Detect which cell encompasses the target text, then output its (X, Y) center coordinate. 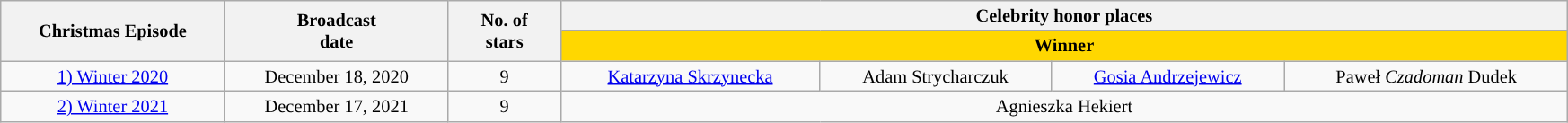
Gosia Andrzejewicz (1167, 76)
Celebrity honor places (1064, 15)
Broadcastdate (336, 31)
Winner (1064, 46)
No. ofstars (505, 31)
Katarzyna Skrzynecka (690, 76)
Adam Strycharczuk (936, 76)
2) Winter 2021 (113, 106)
December 18, 2020 (336, 76)
Agnieszka Hekiert (1064, 106)
Christmas Episode (113, 31)
1) Winter 2020 (113, 76)
December 17, 2021 (336, 106)
Paweł Czadoman Dudek (1426, 76)
